Output the [x, y] coordinate of the center of the cell containing the given text.  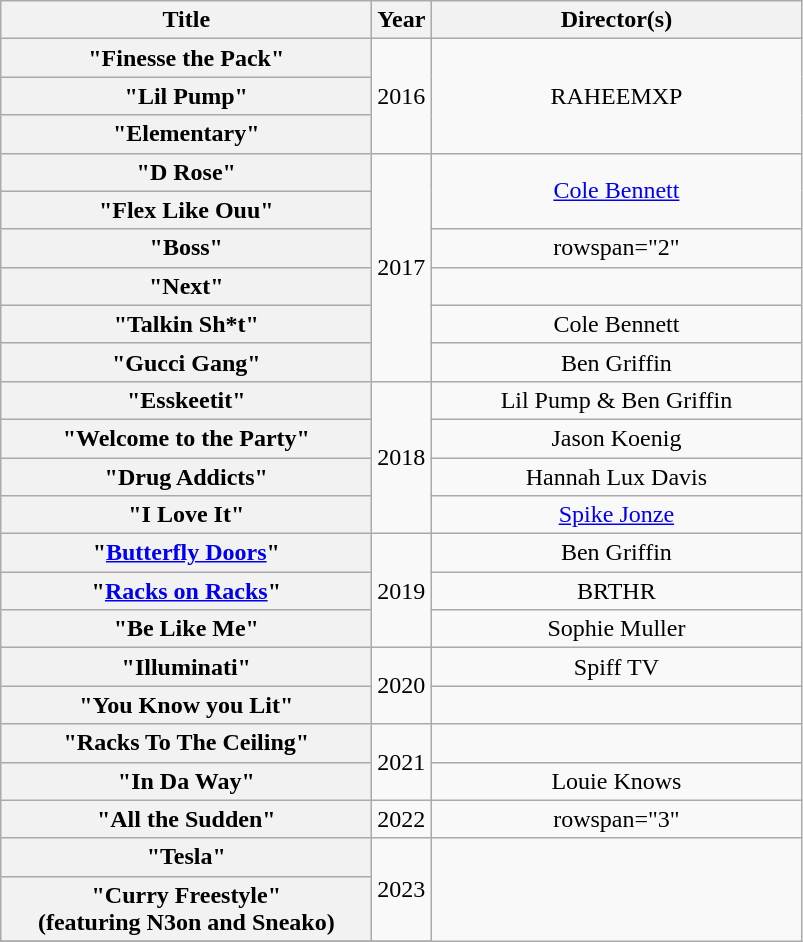
2023 [402, 890]
"Racks To The Ceiling" [186, 743]
"Gucci Gang" [186, 362]
2016 [402, 96]
"D Rose" [186, 172]
"Curry Freestyle"(featuring N3on and Sneako) [186, 908]
Hannah Lux Davis [616, 477]
"All the Sudden" [186, 819]
Louie Knows [616, 781]
"Esskeetit" [186, 400]
Sophie Muller [616, 629]
"Be Like Me" [186, 629]
BRTHR [616, 591]
Spike Jonze [616, 515]
"Welcome to the Party" [186, 438]
2017 [402, 267]
"You Know you Lit" [186, 705]
"Talkin Sh*t" [186, 324]
2022 [402, 819]
"Finesse the Pack" [186, 58]
2021 [402, 762]
"Boss" [186, 248]
Jason Koenig [616, 438]
"Elementary" [186, 134]
"Butterfly Doors" [186, 553]
2019 [402, 591]
"Drug Addicts" [186, 477]
"In Da Way" [186, 781]
2020 [402, 686]
"Tesla" [186, 857]
Spiff TV [616, 667]
"Racks on Racks" [186, 591]
Director(s) [616, 20]
"Flex Like Ouu" [186, 210]
Year [402, 20]
"Next" [186, 286]
"Illuminati" [186, 667]
"I Love It" [186, 515]
Lil Pump & Ben Griffin [616, 400]
Title [186, 20]
2018 [402, 457]
rowspan="2" [616, 248]
RAHEEMXP [616, 96]
rowspan="3" [616, 819]
"Lil Pump" [186, 96]
